For the text-containing cell, return its midpoint in [X, Y] coordinate format. 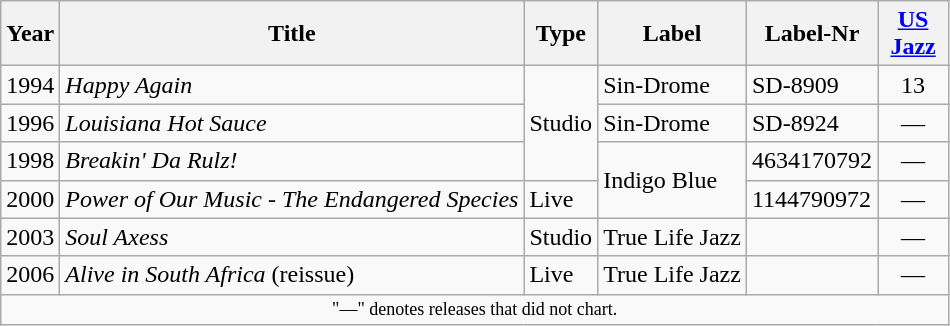
1144790972 [812, 199]
2000 [30, 199]
2006 [30, 275]
1998 [30, 161]
Happy Again [292, 85]
SD-8909 [812, 85]
Alive in South Africa (reissue) [292, 275]
Title [292, 34]
SD-8924 [812, 123]
4634170792 [812, 161]
Year [30, 34]
Indigo Blue [672, 180]
1996 [30, 123]
Soul Axess [292, 237]
US Jazz [914, 34]
Power of Our Music - The Endangered Species [292, 199]
2003 [30, 237]
Type [561, 34]
13 [914, 85]
"—" denotes releases that did not chart. [475, 310]
1994 [30, 85]
Louisiana Hot Sauce [292, 123]
Label-Nr [812, 34]
Label [672, 34]
Breakin' Da Rulz! [292, 161]
